Locate the cell with the specified text and output its [x, y] center coordinate. 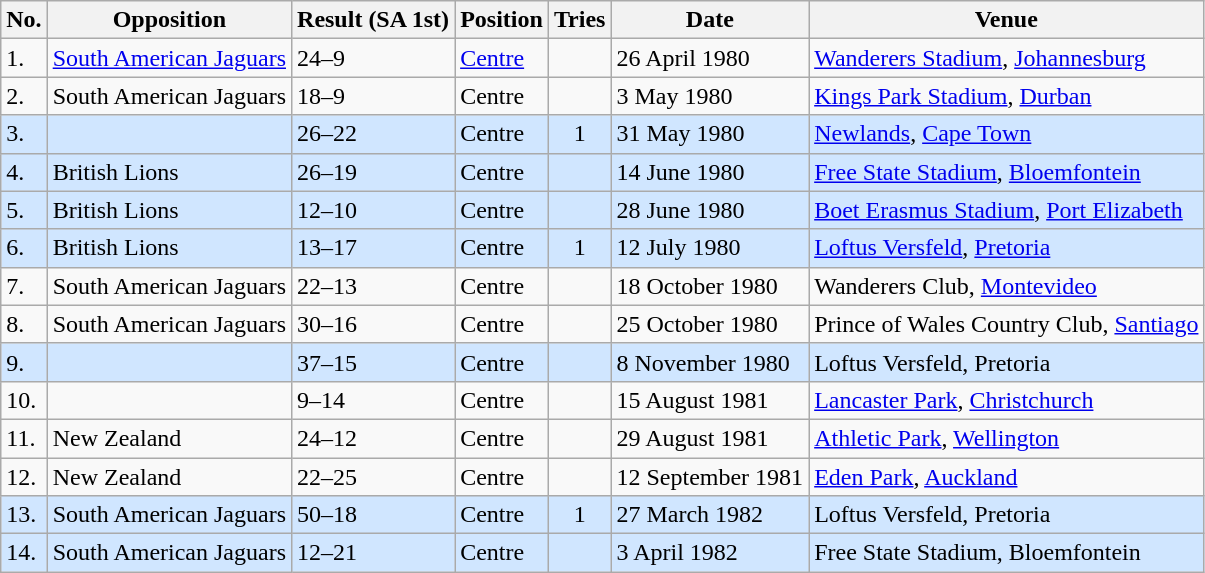
3 May 1980 [710, 96]
Eden Park, Auckland [1006, 477]
26–22 [374, 134]
5. [24, 210]
8. [24, 324]
24–12 [374, 438]
Venue [1006, 20]
13. [24, 515]
7. [24, 286]
27 March 1982 [710, 515]
Kings Park Stadium, Durban [1006, 96]
1. [24, 58]
Tries [580, 20]
22–13 [374, 286]
12 July 1980 [710, 248]
Wanderers Stadium, Johannesburg [1006, 58]
29 August 1981 [710, 438]
18 October 1980 [710, 286]
12–21 [374, 553]
Prince of Wales Country Club, Santiago [1006, 324]
Lancaster Park, Christchurch [1006, 400]
13–17 [374, 248]
Wanderers Club, Montevideo [1006, 286]
9–14 [374, 400]
12. [24, 477]
Position [502, 20]
Boet Erasmus Stadium, Port Elizabeth [1006, 210]
26–19 [374, 172]
12 September 1981 [710, 477]
Opposition [169, 20]
4. [24, 172]
37–15 [374, 362]
28 June 1980 [710, 210]
15 August 1981 [710, 400]
2. [24, 96]
22–25 [374, 477]
18–9 [374, 96]
Date [710, 20]
31 May 1980 [710, 134]
50–18 [374, 515]
9. [24, 362]
14. [24, 553]
24–9 [374, 58]
30–16 [374, 324]
25 October 1980 [710, 324]
12–10 [374, 210]
3 April 1982 [710, 553]
Result (SA 1st) [374, 20]
Newlands, Cape Town [1006, 134]
No. [24, 20]
11. [24, 438]
6. [24, 248]
3. [24, 134]
Athletic Park, Wellington [1006, 438]
14 June 1980 [710, 172]
26 April 1980 [710, 58]
8 November 1980 [710, 362]
10. [24, 400]
